Extract the [X, Y] coordinate from the center of the cell holding the provided text.  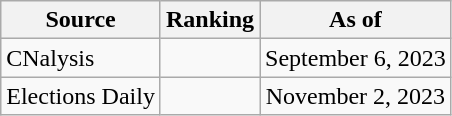
Ranking [210, 20]
November 2, 2023 [356, 96]
CNalysis [81, 58]
September 6, 2023 [356, 58]
Source [81, 20]
As of [356, 20]
Elections Daily [81, 96]
